Identify which cell holds the provided text, then report its (x, y) central coordinate. 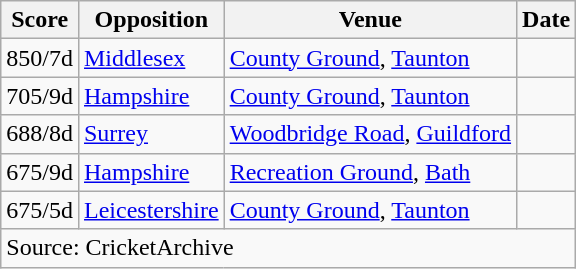
Date (546, 20)
Middlesex (151, 58)
850/7d (40, 58)
Source: CricketArchive (288, 248)
705/9d (40, 96)
Opposition (151, 20)
Venue (370, 20)
Leicestershire (151, 210)
Score (40, 20)
Woodbridge Road, Guildford (370, 134)
675/5d (40, 210)
Surrey (151, 134)
688/8d (40, 134)
675/9d (40, 172)
Recreation Ground, Bath (370, 172)
